Determine the [X, Y] coordinate at the center of the cell enclosing the given text.  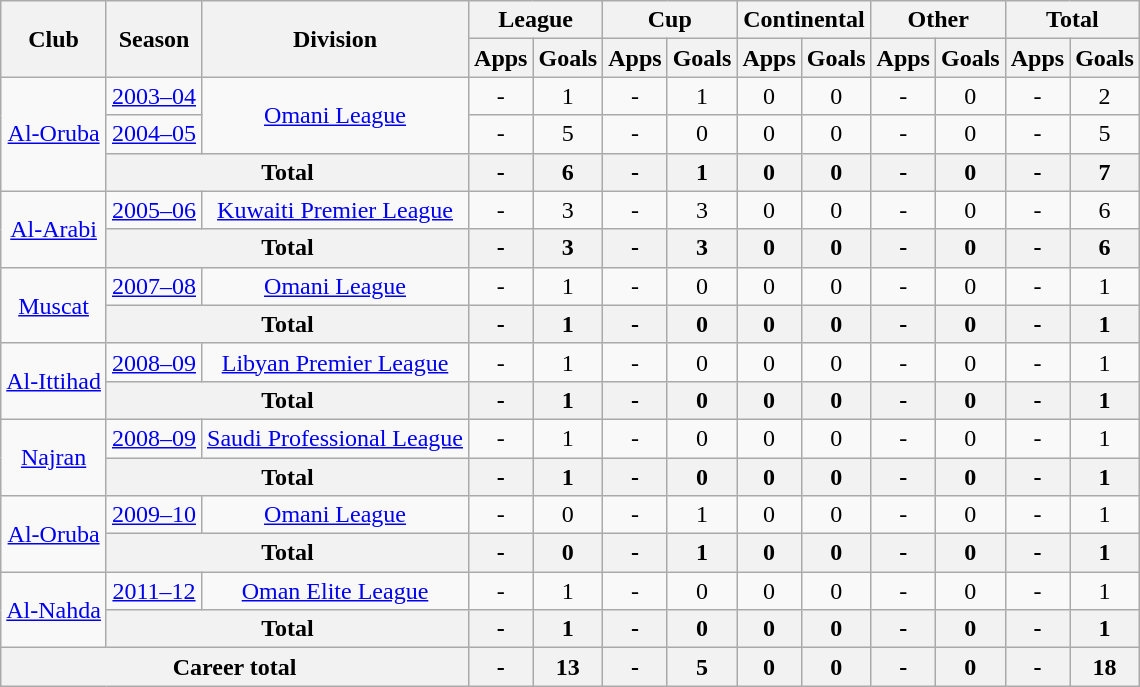
2009–10 [154, 515]
2003–04 [154, 96]
Al-Arabi [54, 229]
Saudi Professional League [336, 438]
2007–08 [154, 286]
Najran [54, 457]
18 [1105, 667]
Libyan Premier League [336, 362]
2004–05 [154, 134]
Club [54, 39]
Other [938, 20]
Cup [670, 20]
Career total [235, 667]
Al-Nahda [54, 610]
Muscat [54, 305]
Division [336, 39]
2011–12 [154, 591]
Season [154, 39]
Al-Ittihad [54, 381]
Oman Elite League [336, 591]
2005–06 [154, 210]
7 [1105, 172]
13 [568, 667]
2 [1105, 96]
League [536, 20]
Kuwaiti Premier League [336, 210]
Continental [804, 20]
